Provide the [X, Y] coordinate of the cell's center where the given text is located.  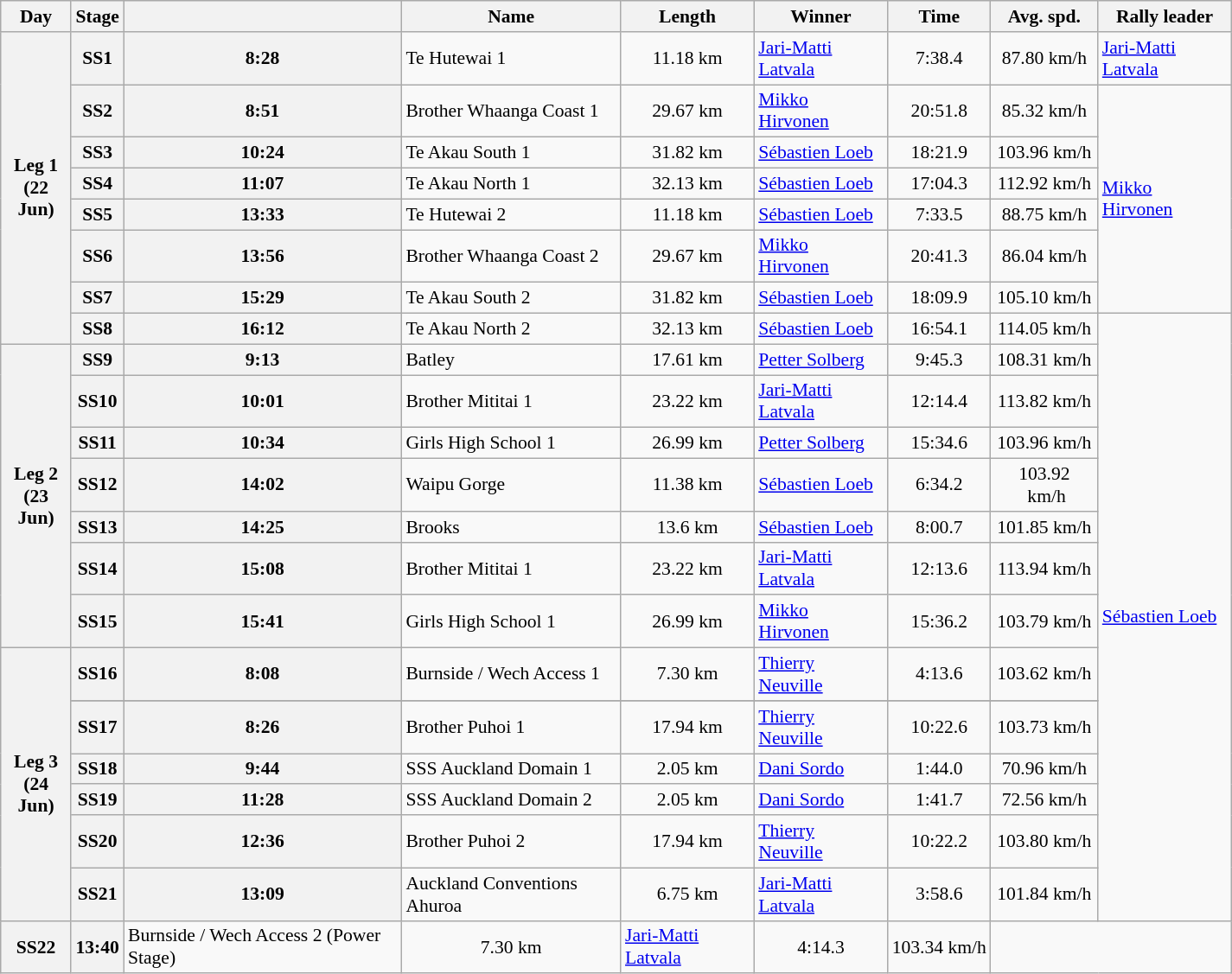
Burnside / Wech Access 2 (Power Stage) [263, 947]
Brother Puhoi 1 [511, 728]
Brooks [511, 527]
88.75 km/h [1044, 214]
SS21 [97, 894]
Burnside / Wech Access 1 [511, 674]
10:34 [263, 443]
87.80 km/h [1044, 59]
Te Akau South 1 [511, 153]
15:36.2 [939, 622]
Te Akau North 2 [511, 329]
Te Akau South 2 [511, 298]
Brother Puhoi 2 [511, 842]
SS8 [97, 329]
Te Akau North 1 [511, 184]
SS4 [97, 184]
85.32 km/h [1044, 111]
86.04 km/h [1044, 256]
14:02 [263, 486]
Name [511, 16]
7:38.4 [939, 59]
SS12 [97, 486]
8:51 [263, 111]
SS15 [97, 622]
13:56 [263, 256]
Te Hutewai 2 [511, 214]
Brother Whaanga Coast 1 [511, 111]
SS19 [97, 800]
Rally leader [1165, 16]
Batley [511, 360]
20:41.3 [939, 256]
72.56 km/h [1044, 800]
70.96 km/h [1044, 769]
103.79 km/h [1044, 622]
SS5 [97, 214]
6.75 km [687, 894]
15:34.6 [939, 443]
Te Hutewai 1 [511, 59]
SS18 [97, 769]
4:14.3 [820, 947]
105.10 km/h [1044, 298]
103.80 km/h [1044, 842]
Brother Whaanga Coast 2 [511, 256]
11:28 [263, 800]
SS3 [97, 153]
8:28 [263, 59]
103.92 km/h [1044, 486]
17:04.3 [939, 184]
16:12 [263, 329]
SS14 [97, 569]
20:51.8 [939, 111]
10:22.2 [939, 842]
13:33 [263, 214]
Stage [97, 16]
SS16 [97, 674]
SS2 [97, 111]
101.84 km/h [1044, 894]
16:54.1 [939, 329]
Leg 3(24 Jun) [36, 785]
SS11 [97, 443]
15:08 [263, 569]
112.92 km/h [1044, 184]
SSS Auckland Domain 2 [511, 800]
18:09.9 [939, 298]
9:44 [263, 769]
Leg 2(23 Jun) [36, 496]
1:44.0 [939, 769]
SS10 [97, 401]
12:36 [263, 842]
17.61 km [687, 360]
SS20 [97, 842]
15:29 [263, 298]
Auckland Conventions Ahuroa [511, 894]
11:07 [263, 184]
Day [36, 16]
11.38 km [687, 486]
12:14.4 [939, 401]
18:21.9 [939, 153]
10:22.6 [939, 728]
13:09 [263, 894]
4:13.6 [939, 674]
Leg 1(22 Jun) [36, 188]
SS1 [97, 59]
113.94 km/h [1044, 569]
Time [939, 16]
10:24 [263, 153]
13.6 km [687, 527]
103.73 km/h [1044, 728]
114.05 km/h [1044, 329]
SS17 [97, 728]
6:34.2 [939, 486]
108.31 km/h [1044, 360]
SS7 [97, 298]
101.85 km/h [1044, 527]
Waipu Gorge [511, 486]
SSS Auckland Domain 1 [511, 769]
SS6 [97, 256]
103.62 km/h [1044, 674]
8:26 [263, 728]
103.34 km/h [939, 947]
SS9 [97, 360]
9:13 [263, 360]
Length [687, 16]
13:40 [97, 947]
8:08 [263, 674]
Winner [820, 16]
1:41.7 [939, 800]
7:33.5 [939, 214]
Avg. spd. [1044, 16]
12:13.6 [939, 569]
15:41 [263, 622]
10:01 [263, 401]
8:00.7 [939, 527]
SS22 [36, 947]
9:45.3 [939, 360]
113.82 km/h [1044, 401]
3:58.6 [939, 894]
SS13 [97, 527]
14:25 [263, 527]
